For the text-containing cell, return its midpoint in [x, y] coordinate format. 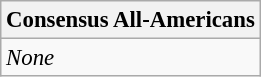
Consensus All-Americans [130, 20]
None [130, 58]
